Return [x, y] of the center of cell containing provided text 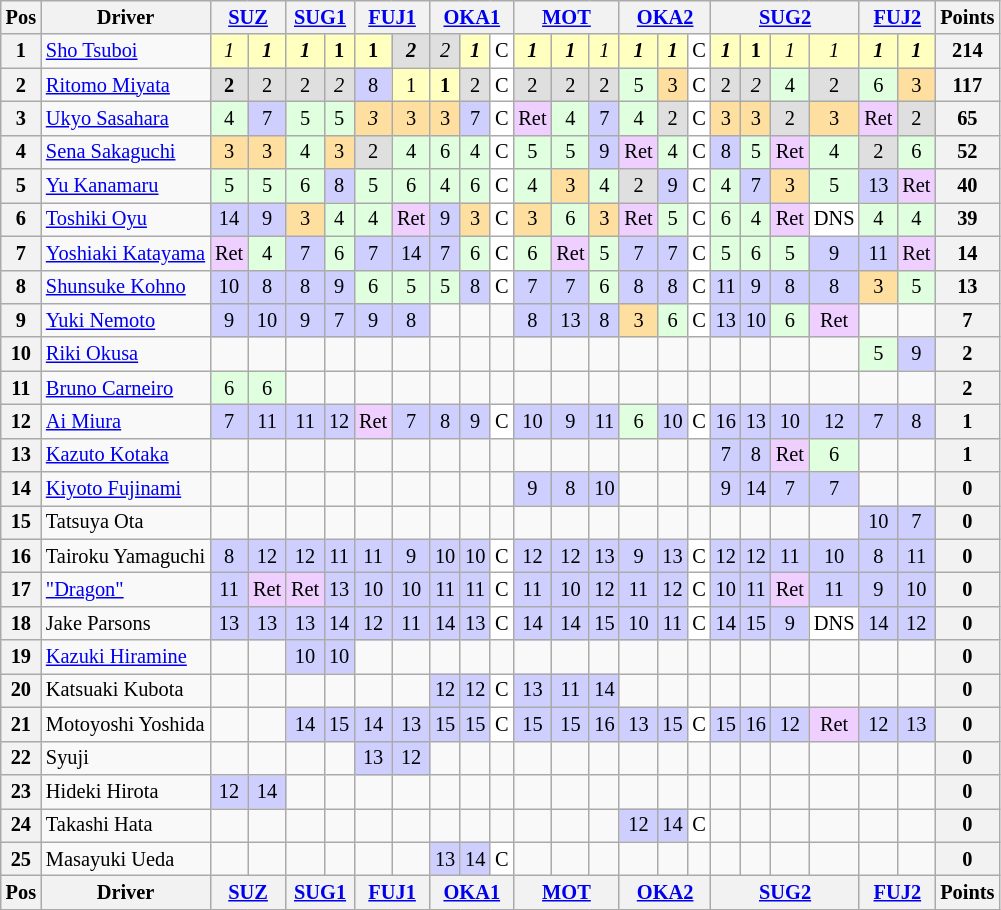
Sho Tsuboi [126, 51]
Kazuki Hiramine [126, 657]
20 [21, 690]
Hideki Hirota [126, 791]
39 [967, 219]
23 [21, 791]
17 [21, 589]
Riki Okusa [126, 354]
40 [967, 186]
Shunsuke Kohno [126, 287]
Takashi Hata [126, 825]
Ukyo Sasahara [126, 118]
21 [21, 724]
25 [21, 859]
Tairoku Yamaguchi [126, 556]
Katsuaki Kubota [126, 690]
24 [21, 825]
Toshiki Oyu [126, 219]
Ai Miura [126, 421]
Bruno Carneiro [126, 388]
Yoshiaki Katayama [126, 253]
18 [21, 623]
Ritomo Miyata [126, 85]
Yuki Nemoto [126, 320]
22 [21, 758]
Kazuto Kotaka [126, 455]
Sena Sakaguchi [126, 152]
Syuji [126, 758]
Motoyoshi Yoshida [126, 724]
117 [967, 85]
Kiyoto Fujinami [126, 489]
19 [21, 657]
Tatsuya Ota [126, 522]
214 [967, 51]
Jake Parsons [126, 623]
52 [967, 152]
65 [967, 118]
"Dragon" [126, 589]
Masayuki Ueda [126, 859]
Yu Kanamaru [126, 186]
